Pinpoint the cell where the given text exists, returning its [x, y] midpoint coordinate. 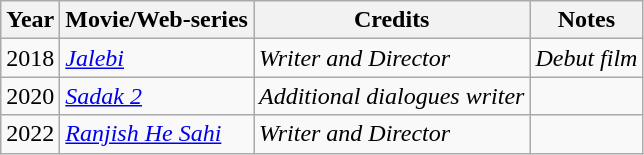
2018 [30, 58]
Movie/Web-series [157, 20]
Credits [392, 20]
Ranjish He Sahi [157, 134]
Debut film [586, 58]
Additional dialogues writer [392, 96]
Year [30, 20]
Jalebi [157, 58]
Sadak 2 [157, 96]
2022 [30, 134]
Notes [586, 20]
2020 [30, 96]
